Output the [x, y] coordinate of the center of the cell containing the given text.  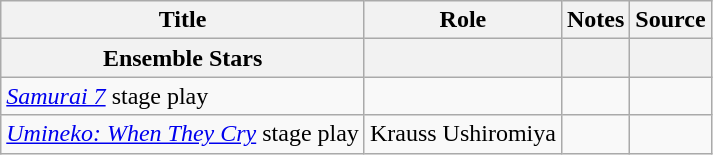
Krauss Ushiromiya [462, 134]
Role [462, 20]
Source [670, 20]
Umineko: When They Cry stage play [183, 134]
Notes [595, 20]
Title [183, 20]
Ensemble Stars [183, 58]
Samurai 7 stage play [183, 96]
